Determine the [x, y] coordinate at the center of the cell enclosing the given text.  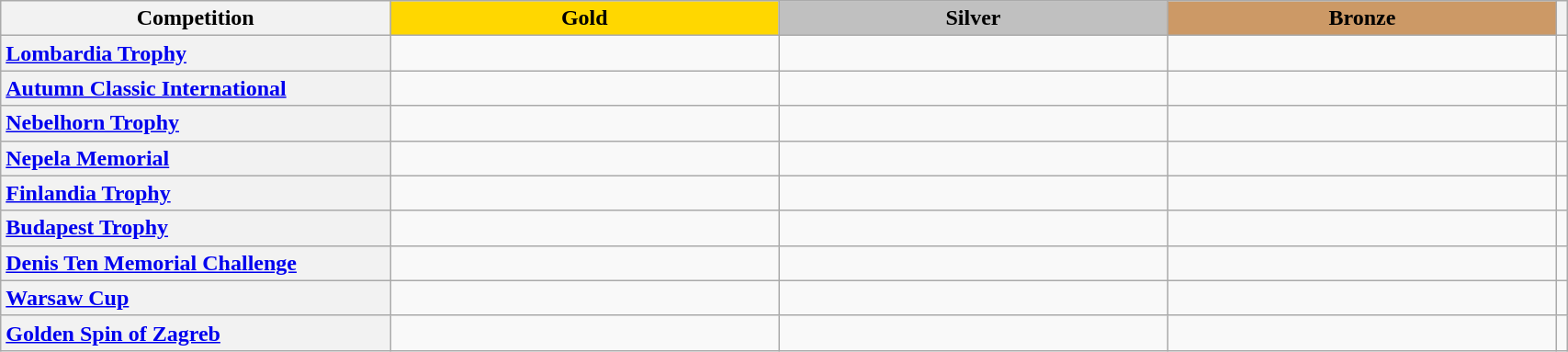
Competition [196, 18]
Nebelhorn Trophy [196, 123]
Bronze [1361, 18]
Lombardia Trophy [196, 53]
Nepela Memorial [196, 158]
Denis Ten Memorial Challenge [196, 263]
Budapest Trophy [196, 228]
Finlandia Trophy [196, 193]
Gold [584, 18]
Autumn Classic International [196, 88]
Golden Spin of Zagreb [196, 333]
Silver [974, 18]
Warsaw Cup [196, 298]
